For the text-containing cell, return its midpoint in (x, y) coordinate format. 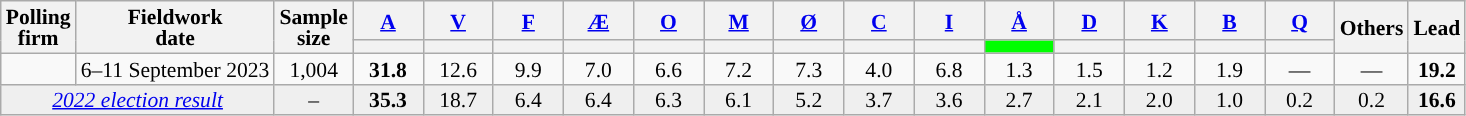
O (668, 20)
1.2 (1159, 68)
35.3 (388, 100)
6–11 September 2023 (176, 68)
V (458, 20)
16.6 (1436, 100)
6.8 (949, 68)
7.2 (739, 68)
1.9 (1229, 68)
6.6 (668, 68)
D (1089, 20)
Lead (1436, 27)
5.2 (809, 100)
2.7 (1019, 100)
6.1 (739, 100)
12.6 (458, 68)
C (879, 20)
7.0 (598, 68)
B (1229, 20)
Samplesize (313, 27)
I (949, 20)
19.2 (1436, 68)
Å (1019, 20)
18.7 (458, 100)
A (388, 20)
3.6 (949, 100)
M (739, 20)
Fieldworkdate (176, 27)
1,004 (313, 68)
F (528, 20)
Q (1300, 20)
Æ (598, 20)
1.3 (1019, 68)
6.3 (668, 100)
Others (1372, 27)
1.0 (1229, 100)
K (1159, 20)
31.8 (388, 68)
– (313, 100)
4.0 (879, 68)
3.7 (879, 100)
2022 election result (138, 100)
9.9 (528, 68)
Ø (809, 20)
7.3 (809, 68)
1.5 (1089, 68)
Pollingfirm (38, 27)
2.0 (1159, 100)
2.1 (1089, 100)
